Pinpoint the cell where the given text exists, returning its [X, Y] midpoint coordinate. 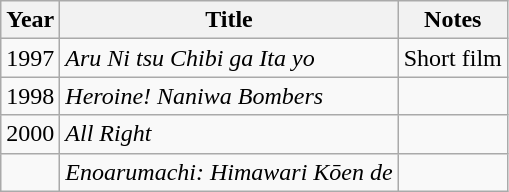
Aru Ni tsu Chibi ga Ita yo [229, 58]
Short film [452, 58]
Enoarumachi: Himawari Kōen de [229, 172]
1997 [30, 58]
Heroine! Naniwa Bombers [229, 96]
Year [30, 20]
Notes [452, 20]
2000 [30, 134]
Title [229, 20]
1998 [30, 96]
All Right [229, 134]
